Locate the cell with the specified text and output its (x, y) center coordinate. 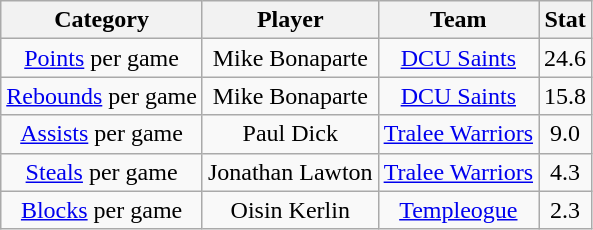
Player (290, 20)
Oisin Kerlin (290, 210)
Stat (566, 20)
15.8 (566, 96)
Templeogue (458, 210)
Category (102, 20)
Rebounds per game (102, 96)
Team (458, 20)
Points per game (102, 58)
4.3 (566, 172)
Steals per game (102, 172)
9.0 (566, 134)
24.6 (566, 58)
Assists per game (102, 134)
2.3 (566, 210)
Jonathan Lawton (290, 172)
Blocks per game (102, 210)
Paul Dick (290, 134)
